Identify which cell holds the provided text, then report its (X, Y) central coordinate. 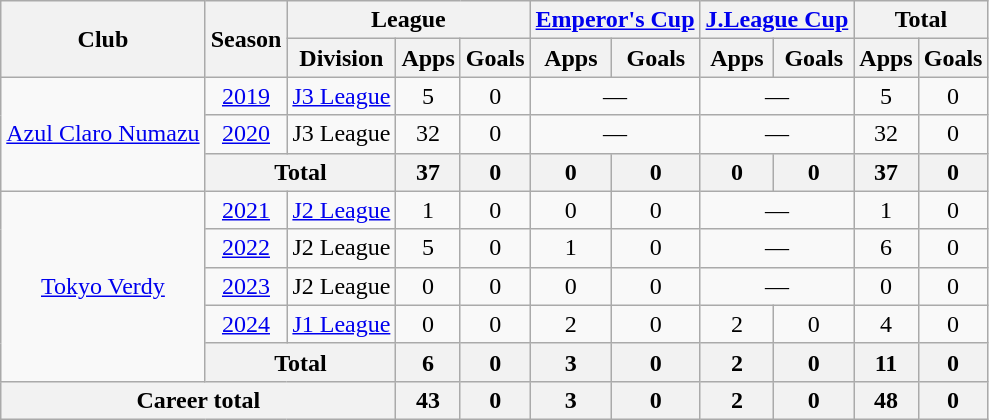
4 (886, 324)
J.League Cup (777, 20)
2022 (246, 248)
Division (342, 58)
Club (103, 39)
League (408, 20)
Season (246, 39)
Career total (198, 400)
Emperor's Cup (615, 20)
2021 (246, 210)
2020 (246, 134)
Azul Claro Numazu (103, 134)
43 (428, 400)
Tokyo Verdy (103, 286)
48 (886, 400)
2019 (246, 96)
J1 League (342, 324)
2024 (246, 324)
2023 (246, 286)
11 (886, 362)
